Detect which cell encompasses the target text, then output its (X, Y) center coordinate. 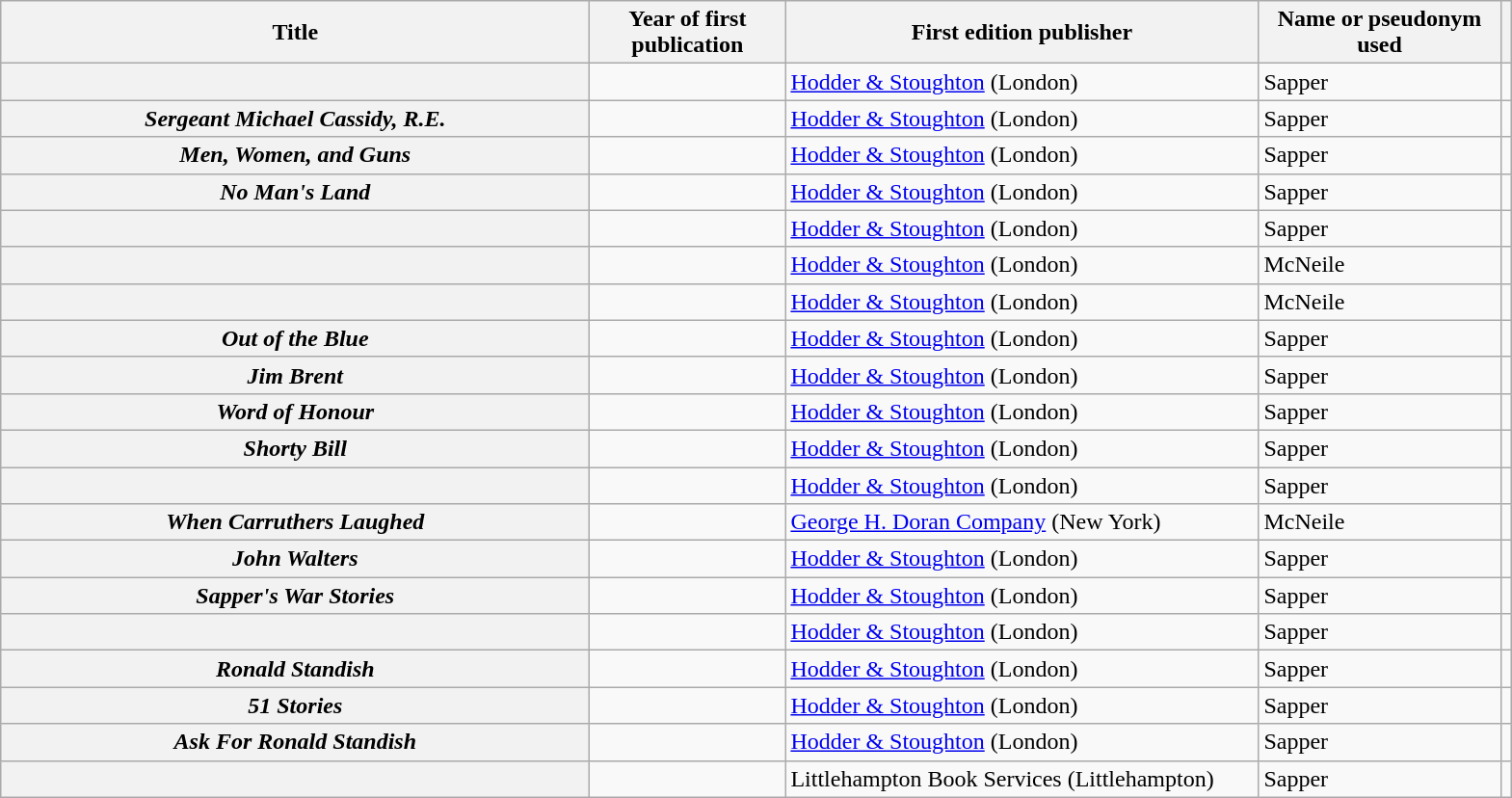
Word of Honour (295, 412)
John Walters (295, 559)
Ask For Ronald Standish (295, 742)
Jim Brent (295, 375)
Men, Women, and Guns (295, 155)
First edition publisher (1021, 33)
No Man's Land (295, 192)
When Carruthers Laughed (295, 522)
Out of the Blue (295, 338)
Littlehampton Book Services (Littlehampton) (1021, 779)
Sergeant Michael Cassidy, R.E. (295, 119)
Year of first publication (688, 33)
Sapper's War Stories (295, 596)
51 Stories (295, 705)
Name or pseudonym used (1380, 33)
Shorty Bill (295, 448)
Ronald Standish (295, 669)
Title (295, 33)
George H. Doran Company (New York) (1021, 522)
